Find where the given text appears and provide that cell's center as [X, Y] coordinate. 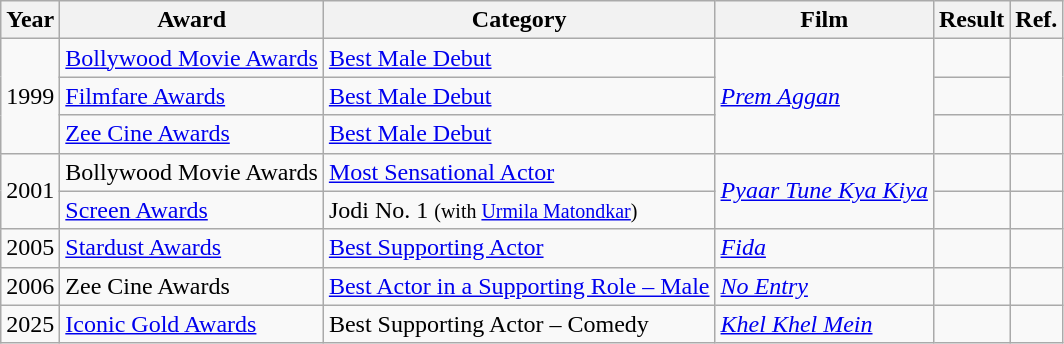
Best Supporting Actor [519, 248]
Prem Aggan [824, 96]
Year [30, 20]
Screen Awards [192, 210]
Most Sensational Actor [519, 172]
2025 [30, 324]
2005 [30, 248]
Category [519, 20]
2001 [30, 191]
Jodi No. 1 (with Urmila Matondkar) [519, 210]
1999 [30, 96]
Khel Khel Mein [824, 324]
Result [971, 20]
Best Actor in a Supporting Role – Male [519, 286]
Pyaar Tune Kya Kiya [824, 191]
Iconic Gold Awards [192, 324]
Best Supporting Actor – Comedy [519, 324]
Award [192, 20]
Fida [824, 248]
Stardust Awards [192, 248]
Film [824, 20]
No Entry [824, 286]
Filmfare Awards [192, 96]
2006 [30, 286]
Ref. [1036, 20]
